Search for the cell housing the specified text and yield its [x, y] center coordinate. 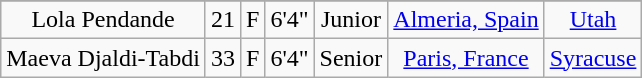
Syracuse [593, 58]
Maeva Djaldi-Tabdi [104, 58]
Lola Pendande [104, 20]
33 [222, 58]
Junior [351, 20]
Paris, France [466, 58]
Almeria, Spain [466, 20]
Utah [593, 20]
21 [222, 20]
Senior [351, 58]
